Return the (x, y) coordinate for the center point of the cell that contains the specified text.  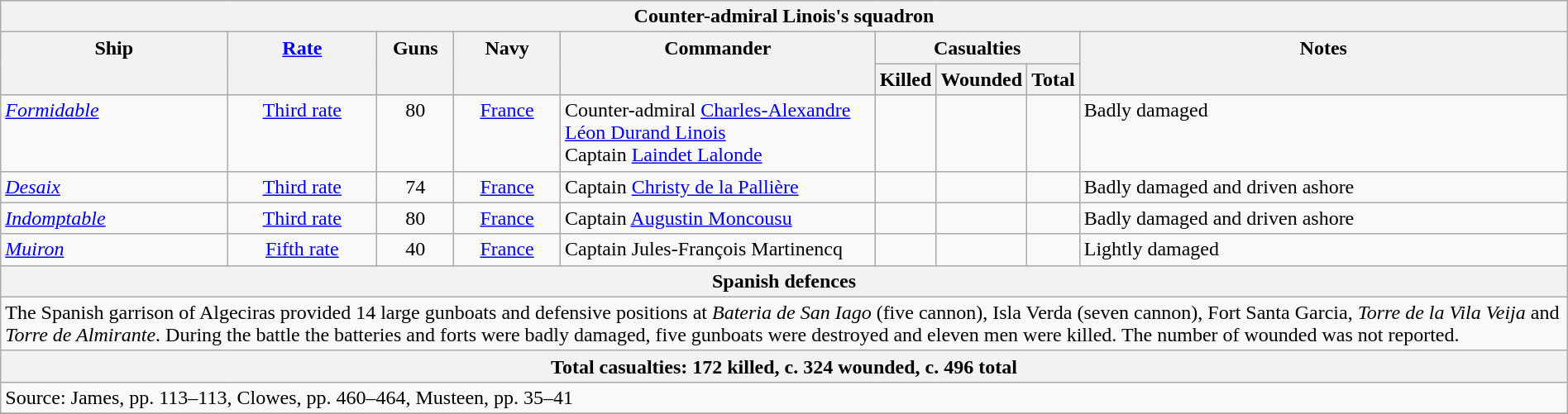
Muiron (114, 250)
Badly damaged (1323, 133)
Formidable (114, 133)
Lightly damaged (1323, 250)
74 (415, 187)
Guns (415, 64)
Commander (718, 64)
Wounded (982, 79)
40 (415, 250)
Casualties (978, 48)
Indomptable (114, 218)
Notes (1323, 64)
Counter-admiral Charles-Alexandre Léon Durand LinoisCaptain Laindet Lalonde (718, 133)
Spanish defences (784, 281)
Rate (303, 64)
Desaix (114, 187)
Counter-admiral Linois's squadron (784, 17)
Source: James, pp. 113–113, Clowes, pp. 460–464, Musteen, pp. 35–41 (784, 397)
Fifth rate (303, 250)
Total (1054, 79)
Ship (114, 64)
Total casualties: 172 killed, c. 324 wounded, c. 496 total (784, 366)
Captain Augustin Moncousu (718, 218)
Captain Jules-François Martinencq (718, 250)
Captain Christy de la Pallière (718, 187)
Killed (906, 79)
Navy (508, 64)
